Determine the (x, y) coordinate at the center of the cell enclosing the given text.  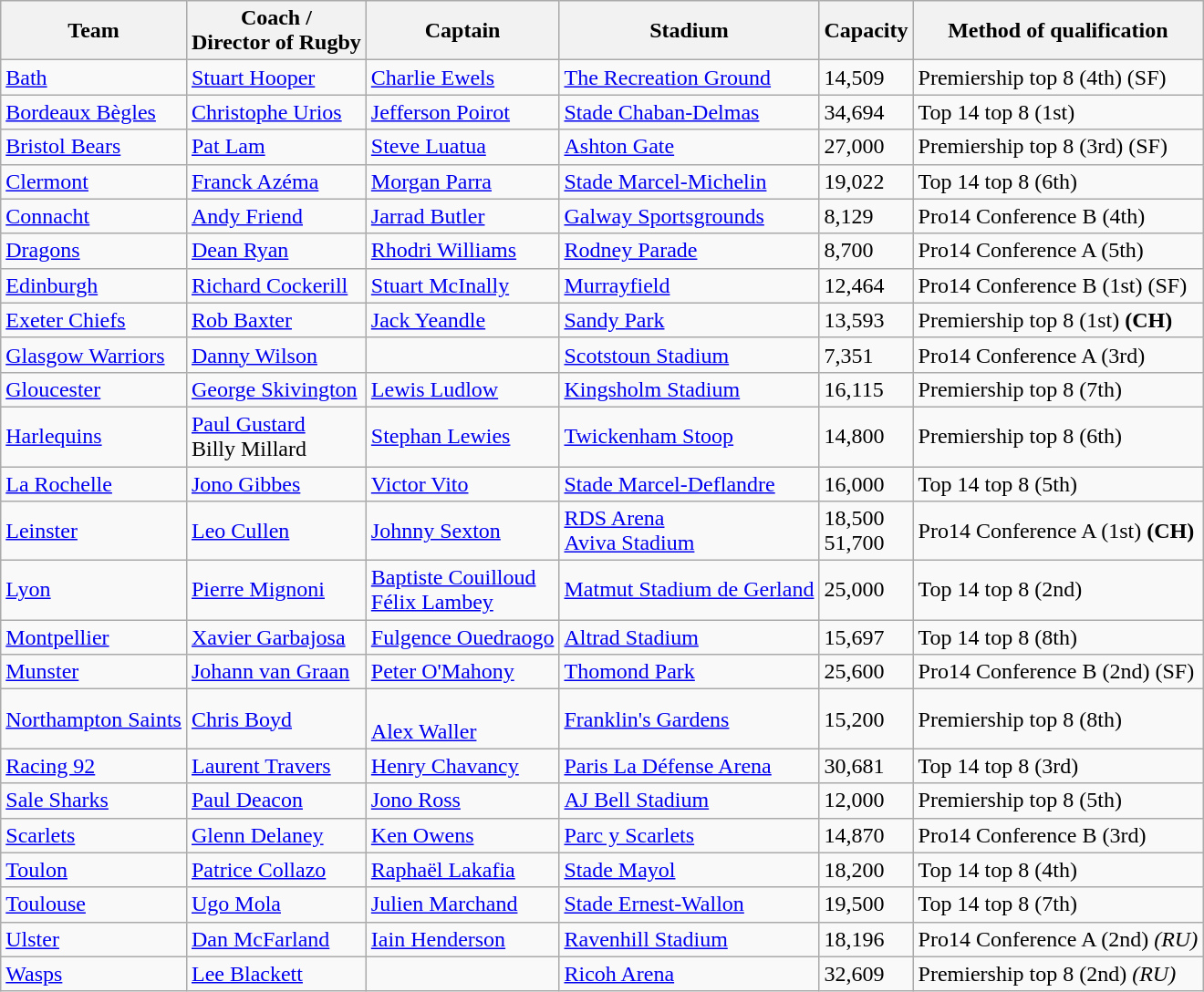
15,200 (867, 718)
George Skivington (275, 389)
Stephan Lewies (462, 436)
Glasgow Warriors (94, 355)
Baptiste Couilloud Félix Lambey (462, 591)
Lee Blackett (275, 974)
Sale Sharks (94, 801)
Jarrad Butler (462, 216)
Bath (94, 77)
Top 14 top 8 (5th) (1058, 484)
Paris La Défense Arena (690, 766)
Top 14 top 8 (7th) (1058, 904)
Pro14 Conference B (3rd) (1058, 835)
Raphaël Lakafia (462, 870)
Coach /Director of Rugby (275, 31)
Stuart McInally (462, 285)
14,870 (867, 835)
Patrice Collazo (275, 870)
Rodney Parade (690, 251)
19,500 (867, 904)
Top 14 top 8 (1st) (1058, 112)
Premiership top 8 (7th) (1058, 389)
Pro14 Conference A (1st) (CH) (1058, 531)
The Recreation Ground (690, 77)
Stade Mayol (690, 870)
Chris Boyd (275, 718)
Jono Ross (462, 801)
Wasps (94, 974)
Rhodri Williams (462, 251)
Top 14 top 8 (6th) (1058, 181)
Toulouse (94, 904)
18,50051,700 (867, 531)
Capacity (867, 31)
Top 14 top 8 (2nd) (1058, 591)
Edinburgh (94, 285)
Clermont (94, 181)
Scarlets (94, 835)
Exeter Chiefs (94, 320)
Premiership top 8 (3rd) (SF) (1058, 147)
Murrayfield (690, 285)
27,000 (867, 147)
Premiership top 8 (5th) (1058, 801)
Henry Chavancy (462, 766)
Paul Deacon (275, 801)
Scotstoun Stadium (690, 355)
Jack Yeandle (462, 320)
8,129 (867, 216)
Peter O'Mahony (462, 672)
Fulgence Ouedraogo (462, 637)
Top 14 top 8 (8th) (1058, 637)
Leo Cullen (275, 531)
Stade Marcel-Michelin (690, 181)
Altrad Stadium (690, 637)
Pat Lam (275, 147)
Premiership top 8 (6th) (1058, 436)
Twickenham Stoop (690, 436)
16,115 (867, 389)
Montpellier (94, 637)
Pro14 Conference B (2nd) (SF) (1058, 672)
Thomond Park (690, 672)
Ashton Gate (690, 147)
Kingsholm Stadium (690, 389)
Method of qualification (1058, 31)
Pro14 Conference B (1st) (SF) (1058, 285)
Alex Waller (462, 718)
Stade Ernest-Wallon (690, 904)
Bristol Bears (94, 147)
Ricoh Arena (690, 974)
Northampton Saints (94, 718)
Stade Marcel-Deflandre (690, 484)
32,609 (867, 974)
Johnny Sexton (462, 531)
Lewis Ludlow (462, 389)
Victor Vito (462, 484)
Jono Gibbes (275, 484)
18,200 (867, 870)
25,600 (867, 672)
12,464 (867, 285)
Pro14 Conference A (5th) (1058, 251)
Dan McFarland (275, 939)
Stade Chaban-Delmas (690, 112)
Richard Cockerill (275, 285)
Connacht (94, 216)
14,509 (867, 77)
Franklin's Gardens (690, 718)
Pro14 Conference A (2nd) (RU) (1058, 939)
Xavier Garbajosa (275, 637)
Gloucester (94, 389)
13,593 (867, 320)
Toulon (94, 870)
Johann van Graan (275, 672)
30,681 (867, 766)
15,697 (867, 637)
7,351 (867, 355)
Pierre Mignoni (275, 591)
Iain Henderson (462, 939)
14,800 (867, 436)
Matmut Stadium de Gerland (690, 591)
19,022 (867, 181)
Pro14 Conference A (3rd) (1058, 355)
Jefferson Poirot (462, 112)
Munster (94, 672)
Premiership top 8 (1st) (CH) (1058, 320)
Ken Owens (462, 835)
Julien Marchand (462, 904)
12,000 (867, 801)
Stuart Hooper (275, 77)
Ravenhill Stadium (690, 939)
Ulster (94, 939)
Premiership top 8 (4th) (SF) (1058, 77)
Morgan Parra (462, 181)
Dean Ryan (275, 251)
Sandy Park (690, 320)
Ugo Mola (275, 904)
Premiership top 8 (2nd) (RU) (1058, 974)
AJ Bell Stadium (690, 801)
Galway Sportsgrounds (690, 216)
Parc y Scarlets (690, 835)
34,694 (867, 112)
16,000 (867, 484)
25,000 (867, 591)
RDS ArenaAviva Stadium (690, 531)
Christophe Urios (275, 112)
Franck Azéma (275, 181)
Team (94, 31)
Harlequins (94, 436)
Laurent Travers (275, 766)
Paul Gustard Billy Millard (275, 436)
Racing 92 (94, 766)
Bordeaux Bègles (94, 112)
Top 14 top 8 (3rd) (1058, 766)
Captain (462, 31)
Rob Baxter (275, 320)
Stadium (690, 31)
Lyon (94, 591)
Premiership top 8 (8th) (1058, 718)
Andy Friend (275, 216)
Dragons (94, 251)
Pro14 Conference B (4th) (1058, 216)
Danny Wilson (275, 355)
La Rochelle (94, 484)
Top 14 top 8 (4th) (1058, 870)
Glenn Delaney (275, 835)
Steve Luatua (462, 147)
Charlie Ewels (462, 77)
Leinster (94, 531)
8,700 (867, 251)
18,196 (867, 939)
